Locate the cell with the specified text and output its (x, y) center coordinate. 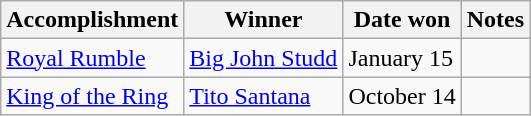
Royal Rumble (92, 58)
October 14 (402, 96)
Winner (264, 20)
King of the Ring (92, 96)
Big John Studd (264, 58)
January 15 (402, 58)
Date won (402, 20)
Tito Santana (264, 96)
Accomplishment (92, 20)
Notes (495, 20)
